Scan for the cell matching the given text and deliver its [x, y] coordinate at center. 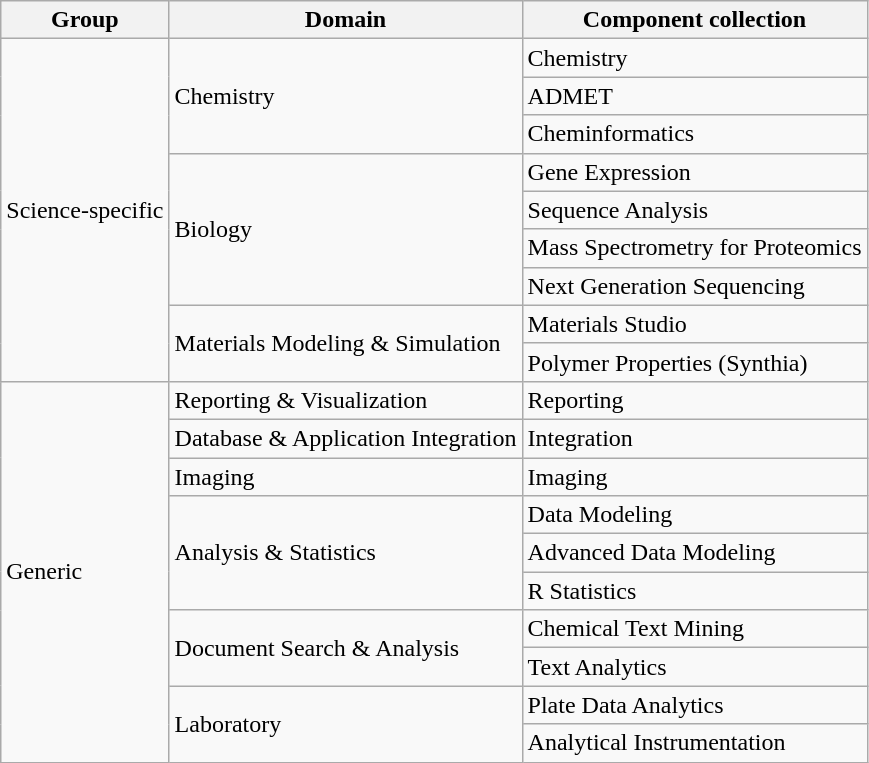
Generic [85, 572]
Domain [346, 20]
Advanced Data Modeling [694, 553]
Analytical Instrumentation [694, 743]
Plate Data Analytics [694, 705]
Analysis & Statistics [346, 553]
Integration [694, 438]
Materials Studio [694, 324]
Cheminformatics [694, 134]
R Statistics [694, 591]
Document Search & Analysis [346, 648]
Reporting & Visualization [346, 400]
Next Generation Sequencing [694, 286]
Text Analytics [694, 667]
Data Modeling [694, 515]
Mass Spectrometry for Proteomics [694, 248]
Biology [346, 229]
Laboratory [346, 724]
Chemical Text Mining [694, 629]
Gene Expression [694, 172]
Sequence Analysis [694, 210]
Component collection [694, 20]
Polymer Properties (Synthia) [694, 362]
Group [85, 20]
Database & Application Integration [346, 438]
Materials Modeling & Simulation [346, 343]
ADMET [694, 96]
Science-specific [85, 210]
Reporting [694, 400]
